Locate the cell with the specified text and output its (x, y) center coordinate. 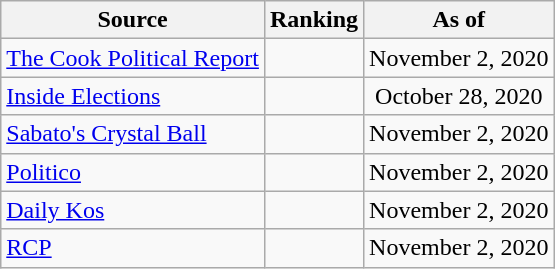
As of (459, 20)
Source (133, 20)
Sabato's Crystal Ball (133, 134)
Daily Kos (133, 210)
RCP (133, 248)
Politico (133, 172)
The Cook Political Report (133, 58)
Ranking (314, 20)
October 28, 2020 (459, 96)
Inside Elections (133, 96)
